Detect which cell encompasses the target text, then output its (X, Y) center coordinate. 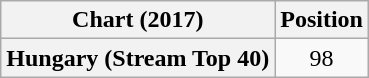
Chart (2017) (138, 20)
Position (322, 20)
98 (322, 58)
Hungary (Stream Top 40) (138, 58)
